Capture the cell that displays the provided text and extract its [X, Y] central coordinate. 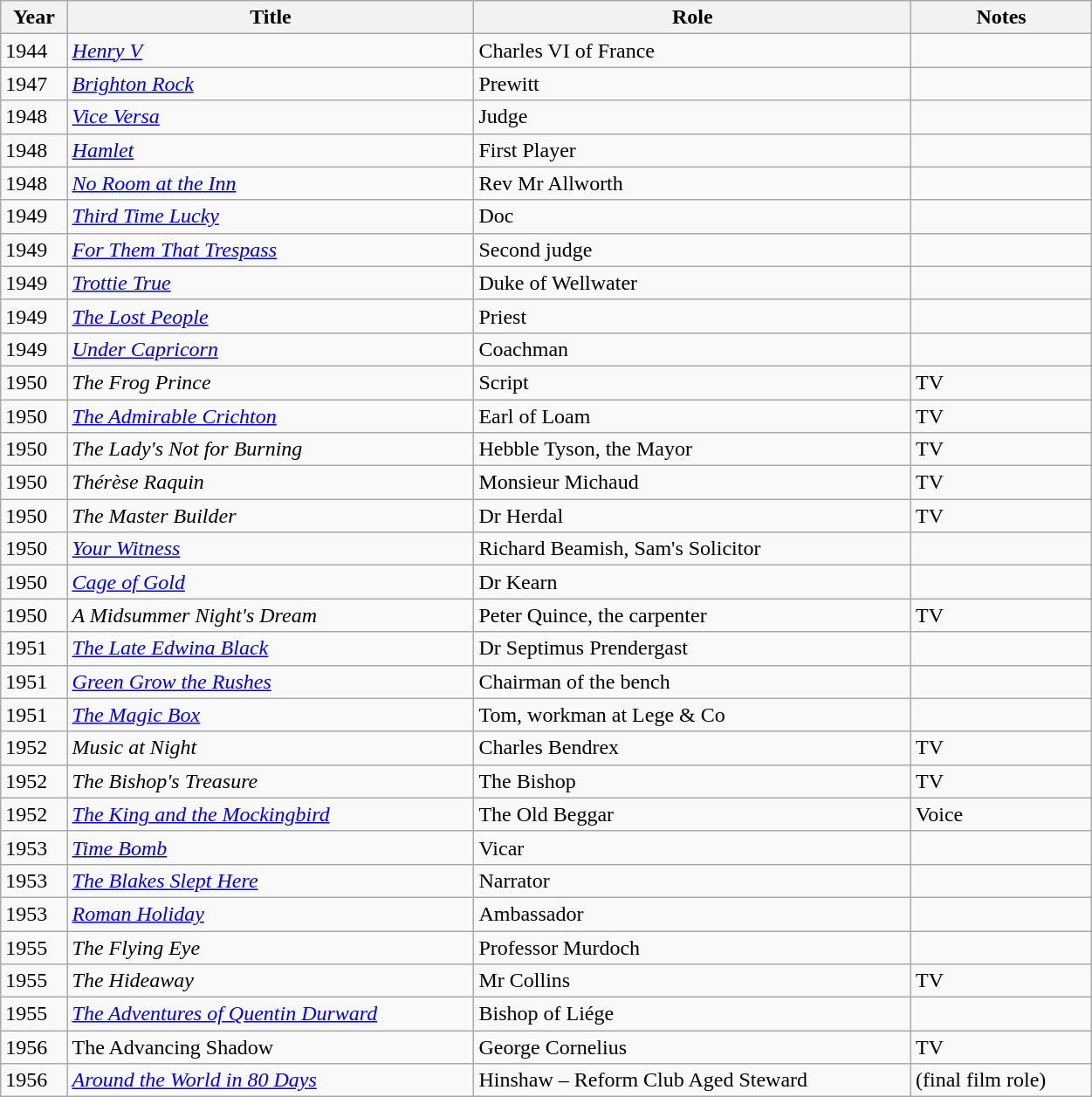
Brighton Rock [271, 84]
Dr Kearn [693, 582]
Third Time Lucky [271, 216]
No Room at the Inn [271, 183]
Title [271, 17]
The Blakes Slept Here [271, 881]
Role [693, 17]
The Admirable Crichton [271, 416]
Monsieur Michaud [693, 483]
The King and the Mockingbird [271, 814]
The Lady's Not for Burning [271, 449]
Richard Beamish, Sam's Solicitor [693, 549]
Hebble Tyson, the Mayor [693, 449]
1947 [34, 84]
The Flying Eye [271, 947]
The Bishop's Treasure [271, 781]
Chairman of the bench [693, 682]
Thérèse Raquin [271, 483]
Dr Septimus Prendergast [693, 648]
Hamlet [271, 150]
Around the World in 80 Days [271, 1080]
Rev Mr Allworth [693, 183]
Prewitt [693, 84]
Bishop of Liége [693, 1014]
(final film role) [1002, 1080]
For Them That Trespass [271, 250]
Ambassador [693, 914]
Professor Murdoch [693, 947]
Your Witness [271, 549]
Notes [1002, 17]
The Magic Box [271, 715]
Vicar [693, 847]
The Lost People [271, 316]
Narrator [693, 881]
George Cornelius [693, 1047]
Trottie True [271, 283]
Year [34, 17]
Duke of Wellwater [693, 283]
The Frog Prince [271, 382]
1944 [34, 51]
Music at Night [271, 748]
Script [693, 382]
Coachman [693, 349]
Mr Collins [693, 981]
The Advancing Shadow [271, 1047]
The Bishop [693, 781]
Second judge [693, 250]
A Midsummer Night's Dream [271, 615]
Dr Herdal [693, 516]
Hinshaw – Reform Club Aged Steward [693, 1080]
The Hideaway [271, 981]
Under Capricorn [271, 349]
The Adventures of Quentin Durward [271, 1014]
Tom, workman at Lege & Co [693, 715]
Henry V [271, 51]
The Late Edwina Black [271, 648]
Vice Versa [271, 117]
Cage of Gold [271, 582]
Charles VI of France [693, 51]
Voice [1002, 814]
Judge [693, 117]
Earl of Loam [693, 416]
The Master Builder [271, 516]
Doc [693, 216]
Green Grow the Rushes [271, 682]
Roman Holiday [271, 914]
Charles Bendrex [693, 748]
First Player [693, 150]
Peter Quince, the carpenter [693, 615]
Time Bomb [271, 847]
Priest [693, 316]
The Old Beggar [693, 814]
